Return (X, Y) of the center of cell containing provided text 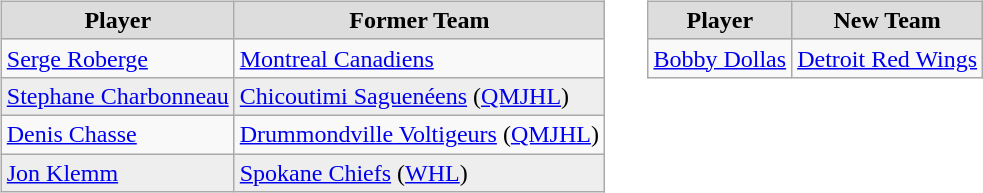
Detroit Red Wings (888, 58)
Stephane Charbonneau (118, 96)
Chicoutimi Saguenéens (QMJHL) (419, 96)
Former Team (419, 20)
Jon Klemm (118, 173)
Serge Roberge (118, 58)
Bobby Dollas (720, 58)
New Team (888, 20)
Montreal Canadiens (419, 58)
Denis Chasse (118, 134)
Drummondville Voltigeurs (QMJHL) (419, 134)
Spokane Chiefs (WHL) (419, 173)
